Determine the (X, Y) coordinate at the center of the cell enclosing the given text.  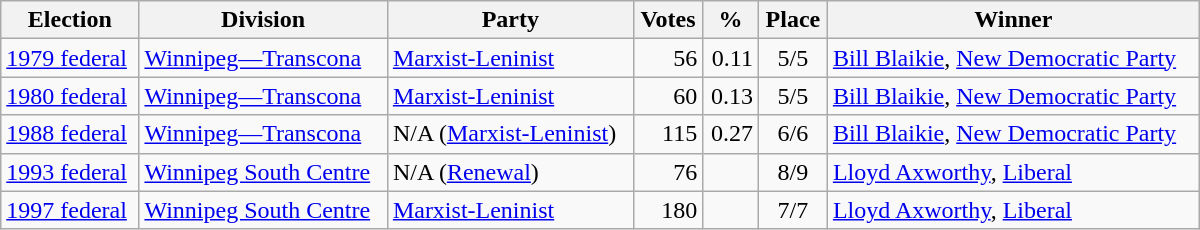
Party (510, 20)
Election (70, 20)
7/7 (792, 210)
N/A (Renewal) (510, 172)
180 (668, 210)
N/A (Marxist-Leninist) (510, 134)
8/9 (792, 172)
0.13 (731, 96)
1979 federal (70, 58)
56 (668, 58)
Division (263, 20)
Winner (1013, 20)
1980 federal (70, 96)
1993 federal (70, 172)
Place (792, 20)
% (731, 20)
Votes (668, 20)
1988 federal (70, 134)
76 (668, 172)
0.11 (731, 58)
6/6 (792, 134)
1997 federal (70, 210)
115 (668, 134)
0.27 (731, 134)
60 (668, 96)
